Detect which cell encompasses the target text, then output its (X, Y) center coordinate. 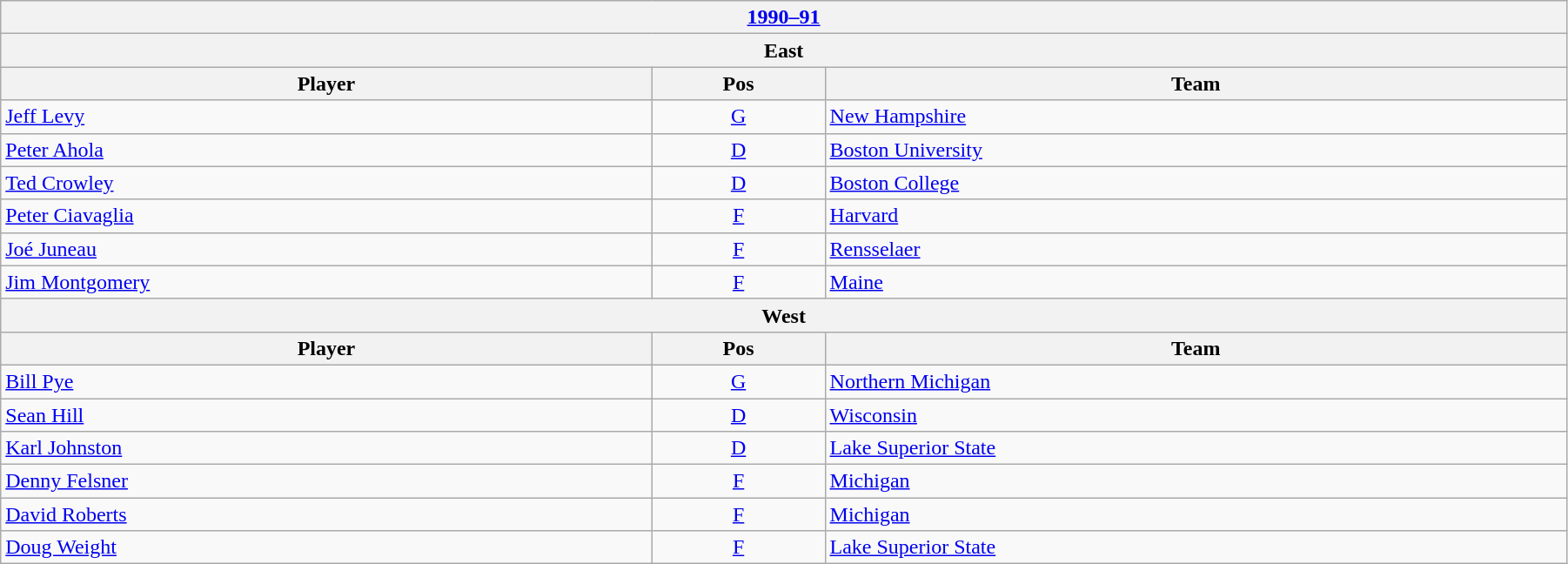
Rensselaer (1196, 249)
Peter Ciavaglia (326, 216)
Bill Pye (326, 381)
Sean Hill (326, 415)
Boston University (1196, 150)
East (784, 50)
Northern Michigan (1196, 381)
Boston College (1196, 183)
Doug Weight (326, 547)
Denny Felsner (326, 481)
Peter Ahola (326, 150)
David Roberts (326, 514)
Ted Crowley (326, 183)
Harvard (1196, 216)
Joé Juneau (326, 249)
Wisconsin (1196, 415)
Jim Montgomery (326, 282)
West (784, 315)
Karl Johnston (326, 448)
Jeff Levy (326, 117)
Maine (1196, 282)
New Hampshire (1196, 117)
1990–91 (784, 17)
